Locate the cell with the specified text and output its [x, y] center coordinate. 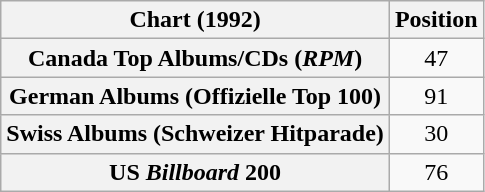
US Billboard 200 [196, 172]
German Albums (Offizielle Top 100) [196, 96]
Canada Top Albums/CDs (RPM) [196, 58]
47 [436, 58]
30 [436, 134]
Swiss Albums (Schweizer Hitparade) [196, 134]
Position [436, 20]
Chart (1992) [196, 20]
76 [436, 172]
91 [436, 96]
